Locate the cell with the specified text and output its [X, Y] center coordinate. 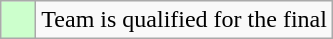
Team is qualified for the final [184, 20]
